Return (X, Y) of the center of cell containing provided text 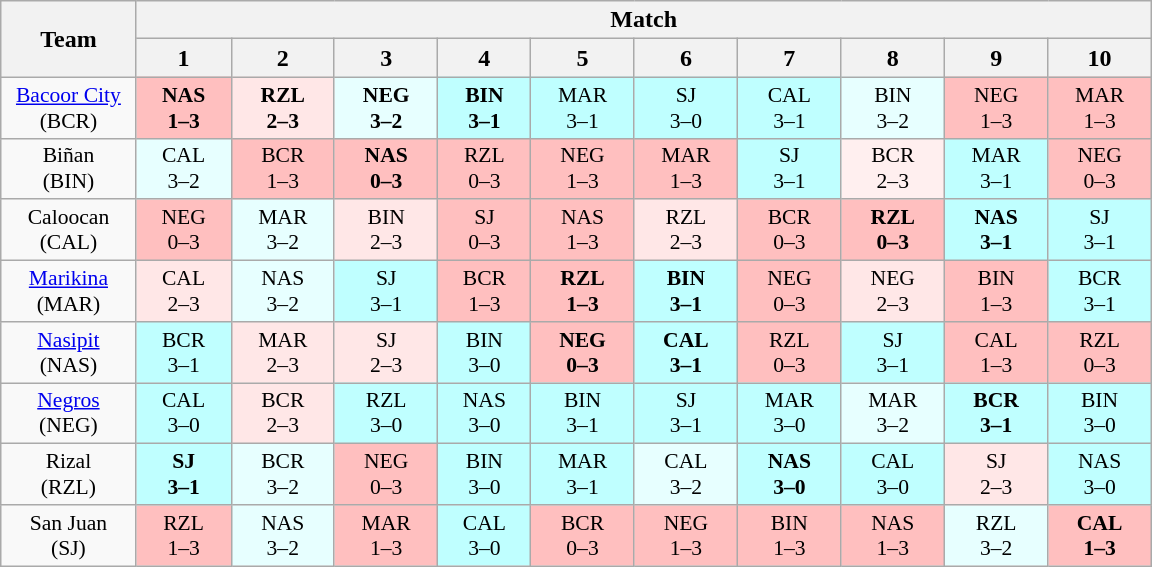
SJ 3–0 (686, 108)
3 (386, 58)
Marikina (MAR) (68, 290)
CAL 2–3 (184, 290)
BCR 3–2 (282, 474)
Match (644, 20)
NEG 2–3 (892, 290)
Negros (NEG) (68, 412)
10 (1100, 58)
Team (68, 39)
8 (892, 58)
NEG 3–2 (386, 108)
SJ 0–3 (484, 230)
1 (184, 58)
4 (484, 58)
NAS 0–3 (386, 168)
NAS 3–1 (996, 230)
9 (996, 58)
6 (686, 58)
2 (282, 58)
5 (582, 58)
RZL 3–0 (386, 412)
MAR 3–0 (790, 412)
Caloocan (CAL) (68, 230)
7 (790, 58)
MAR 2–3 (282, 352)
Rizal (RZL) (68, 474)
San Juan (SJ) (68, 536)
BIN 2–3 (386, 230)
RZL 3–2 (996, 536)
BIN 3–2 (892, 108)
Biñan (BIN) (68, 168)
Nasipit (NAS) (68, 352)
Bacoor City (BCR) (68, 108)
